Capture the cell that displays the provided text and extract its [x, y] central coordinate. 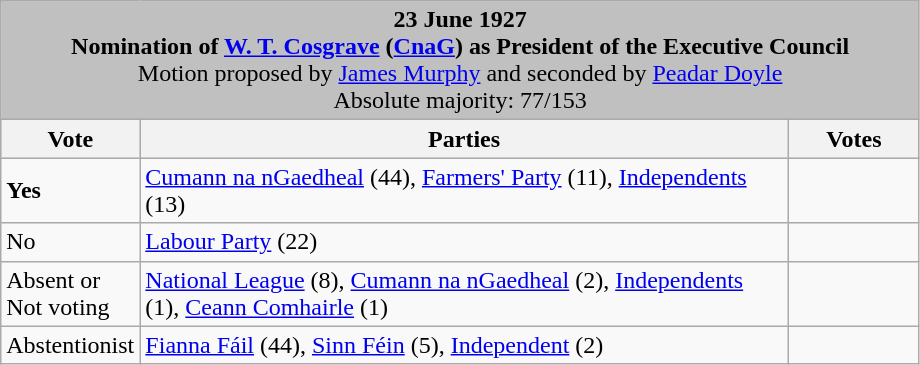
National League (8), Cumann na nGaedheal (2), Independents (1), Ceann Comhairle (1) [464, 294]
Cumann na nGaedheal (44), Farmers' Party (11), Independents (13) [464, 190]
Parties [464, 139]
Votes [854, 139]
Yes [70, 190]
Abstentionist [70, 345]
Vote [70, 139]
Fianna Fáil (44), Sinn Féin (5), Independent (2) [464, 345]
No [70, 242]
Absent orNot voting [70, 294]
Labour Party (22) [464, 242]
